Scan for the cell matching the given text and deliver its (X, Y) coordinate at center. 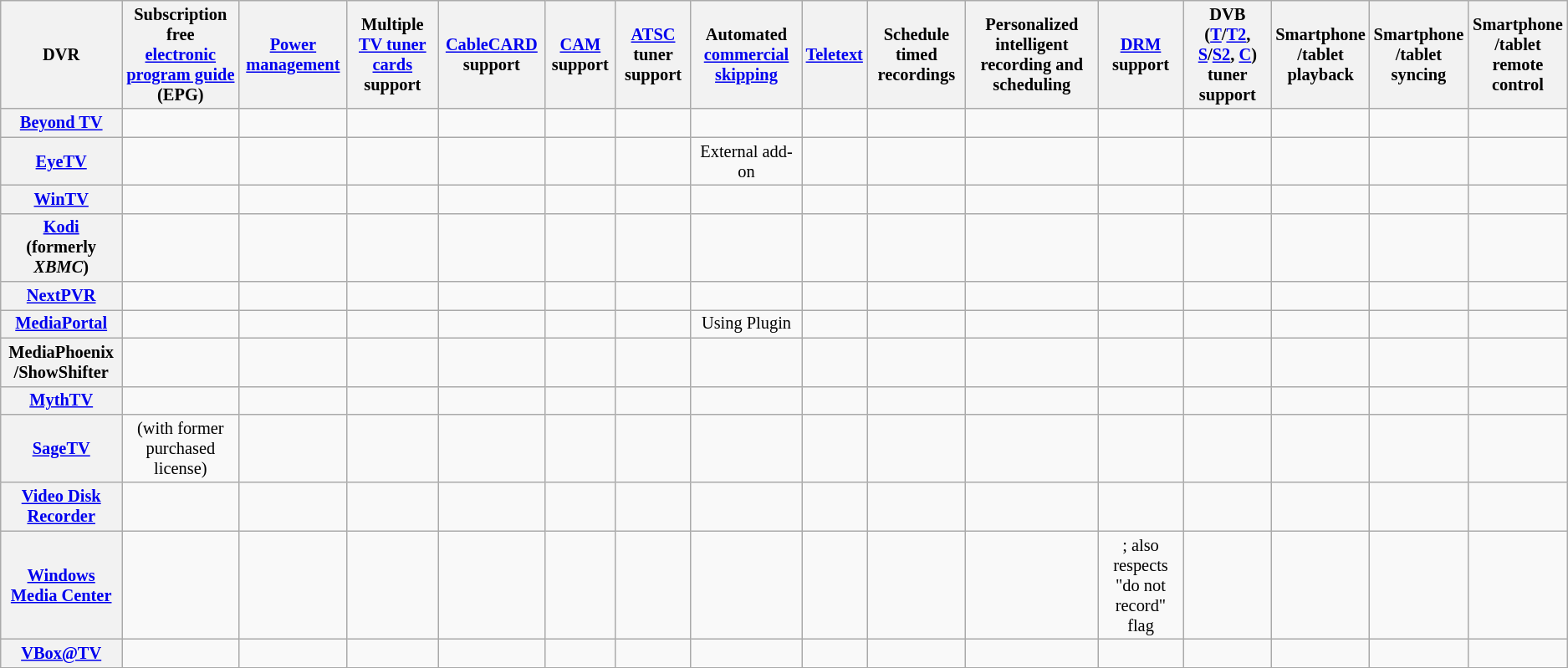
DVB (T/T2, S/S2, C) tuner support (1228, 54)
Beyond TV (62, 123)
CAM support (580, 54)
CableCARD support (492, 54)
NextPVR (62, 296)
Windows Media Center (62, 585)
SageTV (62, 448)
VBox@TV (62, 653)
Kodi(formerly XBMC) (62, 247)
; also respects "do not record" flag (1141, 585)
EyeTV (62, 161)
Teletext (835, 54)
Schedule timed recordings (917, 54)
Smartphone/tabletremote control (1518, 54)
Smartphone/tabletplayback (1320, 54)
MediaPortal (62, 324)
Using Plugin (746, 324)
MediaPhoenix/ShowShifter (62, 362)
External add-on (746, 161)
MythTV (62, 400)
Personalized intelligent recording and scheduling (1032, 54)
Multiple TV tuner cards support (393, 54)
DRM support (1141, 54)
ATSC tuner support (653, 54)
Automated commercial skipping (746, 54)
(with former purchased license) (181, 448)
Subscription freeelectronic program guide (EPG) (181, 54)
Smartphone/tabletsyncing (1418, 54)
Power management (293, 54)
WinTV (62, 199)
Video Disk Recorder (62, 507)
DVR (62, 54)
